Determine the [X, Y] coordinate at the center of the cell enclosing the given text.  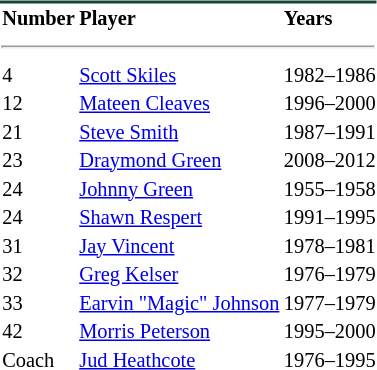
1982–1986 [330, 74]
1955–1958 [330, 188]
Steve Smith [180, 132]
Morris Peterson [180, 332]
Mateen Cleaves [180, 104]
42 [39, 332]
33 [39, 302]
Number [39, 18]
Johnny Green [180, 188]
21 [39, 132]
23 [39, 160]
2008–2012 [330, 160]
1976–1979 [330, 274]
1977–1979 [330, 302]
12 [39, 104]
31 [39, 246]
4 [39, 74]
Earvin "Magic" Johnson [180, 302]
Scott Skiles [180, 74]
Shawn Respert [180, 218]
Greg Kelser [180, 274]
1987–1991 [330, 132]
1991–1995 [330, 218]
1995–2000 [330, 332]
Draymond Green [180, 160]
1996–2000 [330, 104]
Player [180, 18]
1978–1981 [330, 246]
Jay Vincent [180, 246]
Years [330, 18]
32 [39, 274]
